Provide the (X, Y) coordinate of the cell's center where the given text is located.  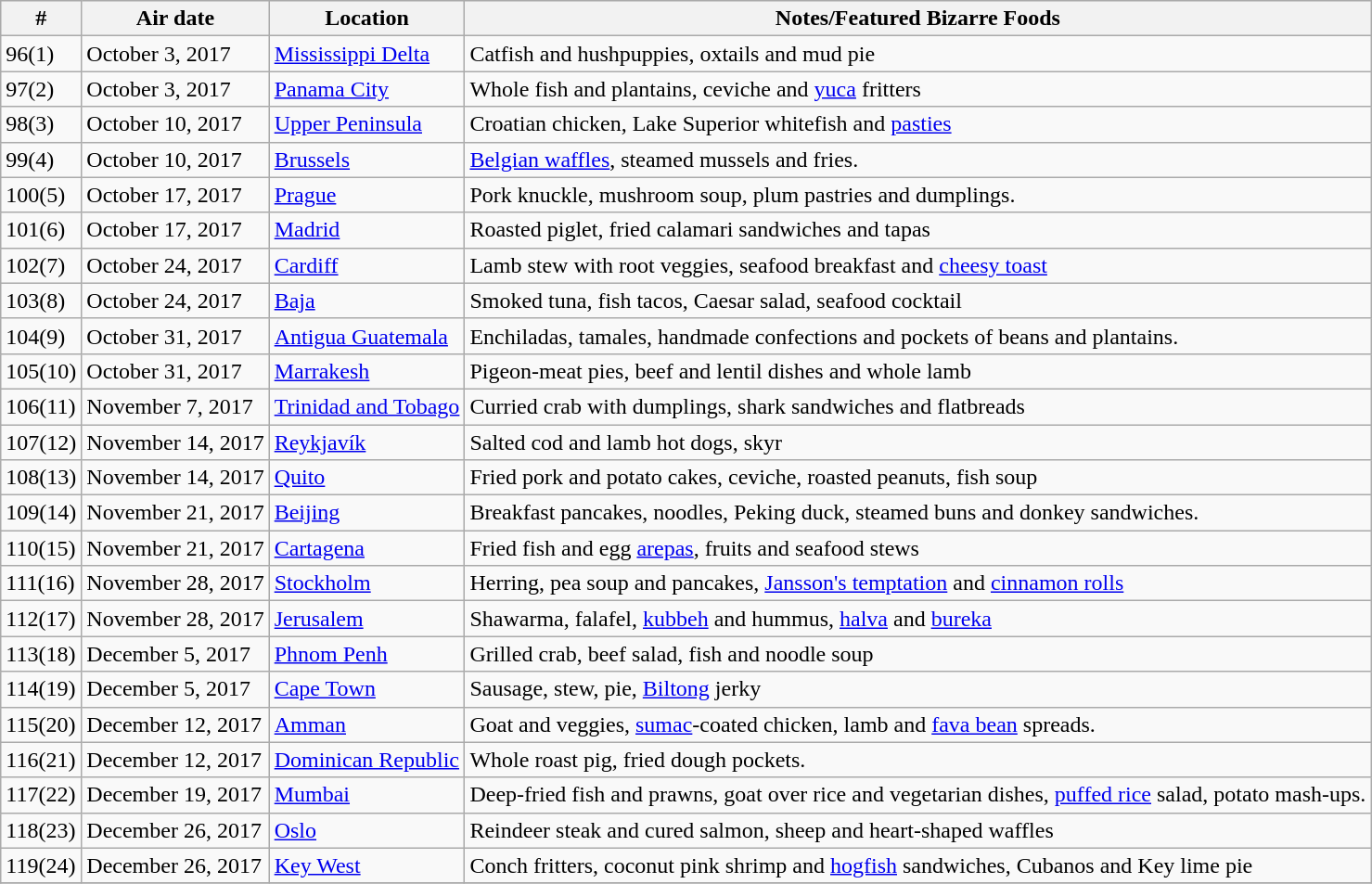
Goat and veggies, sumac-coated chicken, lamb and fava bean spreads. (918, 724)
Smoked tuna, fish tacos, Caesar salad, seafood cocktail (918, 301)
Phnom Penh (367, 654)
98(3) (41, 124)
112(17) (41, 619)
101(6) (41, 230)
114(19) (41, 689)
Quito (367, 478)
Amman (367, 724)
Jerusalem (367, 619)
Roasted piglet, fried calamari sandwiches and tapas (918, 230)
109(14) (41, 513)
115(20) (41, 724)
Reindeer steak and cured salmon, sheep and heart-shaped waffles (918, 830)
102(7) (41, 265)
107(12) (41, 442)
November 7, 2017 (175, 406)
Shawarma, falafel, kubbeh and hummus, halva and bureka (918, 619)
Air date (175, 19)
Dominican Republic (367, 760)
Cardiff (367, 265)
December 19, 2017 (175, 795)
97(2) (41, 89)
# (41, 19)
Deep-fried fish and prawns, goat over rice and vegetarian dishes, puffed rice salad, potato mash-ups. (918, 795)
Belgian waffles, steamed mussels and fries. (918, 160)
Prague (367, 195)
Upper Peninsula (367, 124)
Whole fish and plantains, ceviche and yuca fritters (918, 89)
Sausage, stew, pie, Biltong jerky (918, 689)
Brussels (367, 160)
108(13) (41, 478)
Panama City (367, 89)
113(18) (41, 654)
105(10) (41, 371)
Catfish and hushpuppies, oxtails and mud pie (918, 54)
Location (367, 19)
Oslo (367, 830)
Lamb stew with root veggies, seafood breakfast and cheesy toast (918, 265)
96(1) (41, 54)
Herring, pea soup and pancakes, Jansson's temptation and cinnamon rolls (918, 583)
100(5) (41, 195)
Stockholm (367, 583)
Notes/Featured Bizarre Foods (918, 19)
Fried fish and egg arepas, fruits and seafood stews (918, 548)
116(21) (41, 760)
111(16) (41, 583)
118(23) (41, 830)
106(11) (41, 406)
119(24) (41, 865)
117(22) (41, 795)
Curried crab with dumplings, shark sandwiches and flatbreads (918, 406)
Antigua Guatemala (367, 336)
110(15) (41, 548)
Reykjavík (367, 442)
Whole roast pig, fried dough pockets. (918, 760)
Cape Town (367, 689)
Breakfast pancakes, noodles, Peking duck, steamed buns and donkey sandwiches. (918, 513)
Marrakesh (367, 371)
Grilled crab, beef salad, fish and noodle soup (918, 654)
Pork knuckle, mushroom soup, plum pastries and dumplings. (918, 195)
Baja (367, 301)
103(8) (41, 301)
Trinidad and Tobago (367, 406)
Cartagena (367, 548)
Mississippi Delta (367, 54)
Enchiladas, tamales, handmade confections and pockets of beans and plantains. (918, 336)
Key West (367, 865)
Beijing (367, 513)
Salted cod and lamb hot dogs, skyr (918, 442)
104(9) (41, 336)
99(4) (41, 160)
Fried pork and potato cakes, ceviche, roasted peanuts, fish soup (918, 478)
Mumbai (367, 795)
Madrid (367, 230)
Croatian chicken, Lake Superior whitefish and pasties (918, 124)
Conch fritters, coconut pink shrimp and hogfish sandwiches, Cubanos and Key lime pie (918, 865)
Pigeon-meat pies, beef and lentil dishes and whole lamb (918, 371)
